Provide the [X, Y] coordinate of the cell's center where the given text is located.  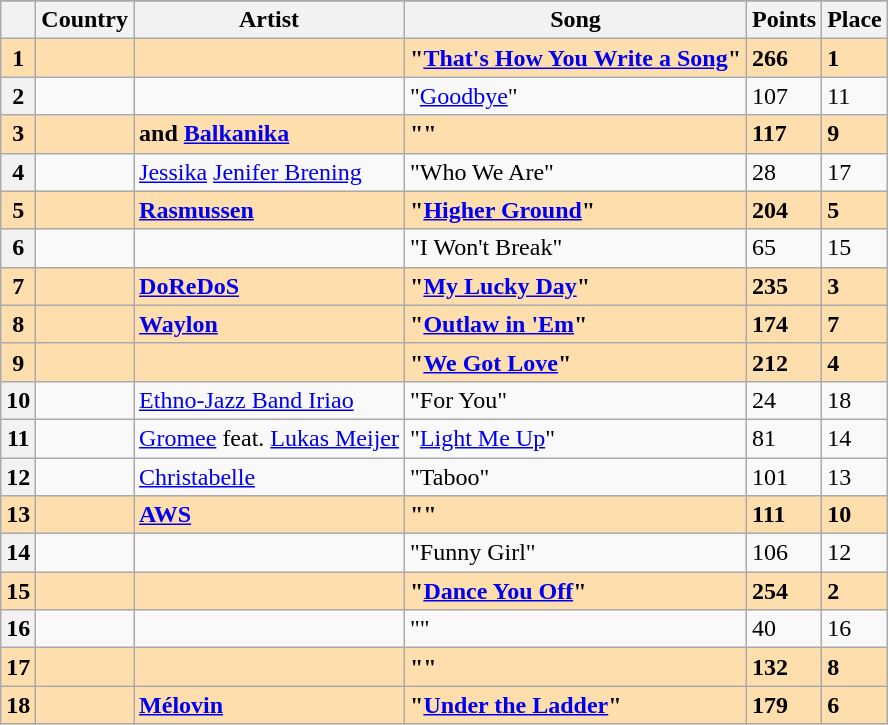
24 [784, 400]
"Under the Ladder" [576, 705]
Place [855, 20]
"Higher Ground" [576, 210]
101 [784, 477]
and Balkanika [270, 134]
40 [784, 629]
"Funny Girl" [576, 553]
65 [784, 248]
"Taboo" [576, 477]
107 [784, 96]
111 [784, 515]
28 [784, 172]
212 [784, 362]
174 [784, 324]
DoReDoS [270, 286]
Rasmussen [270, 210]
"That's How You Write a Song" [576, 58]
Christabelle [270, 477]
254 [784, 591]
Points [784, 20]
266 [784, 58]
"Dance You Off" [576, 591]
Gromee feat. Lukas Meijer [270, 438]
Artist [270, 20]
Waylon [270, 324]
81 [784, 438]
Song [576, 20]
"Outlaw in 'Em" [576, 324]
Mélovin [270, 705]
"We Got Love" [576, 362]
117 [784, 134]
"My Lucky Day" [576, 286]
106 [784, 553]
132 [784, 667]
Ethno-Jazz Band Iriao [270, 400]
Country [85, 20]
AWS [270, 515]
"Light Me Up" [576, 438]
"I Won't Break" [576, 248]
179 [784, 705]
Jessika Jenifer Brening [270, 172]
204 [784, 210]
235 [784, 286]
"Who We Are" [576, 172]
"For You" [576, 400]
"Goodbye" [576, 96]
